Output the (X, Y) coordinate of the center of the cell containing the given text.  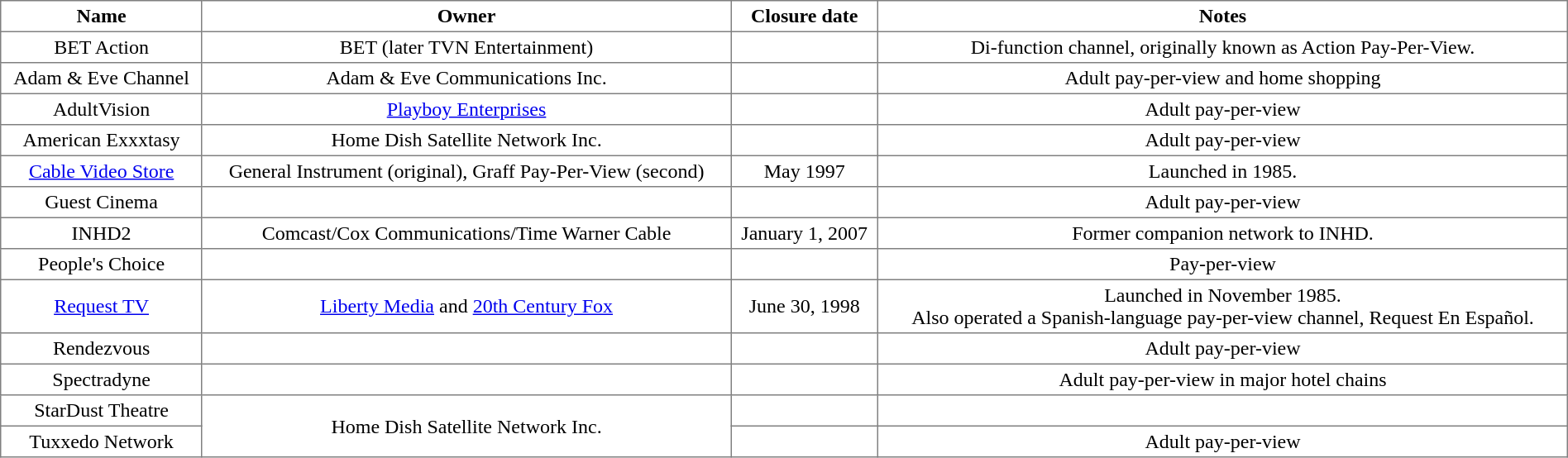
Liberty Media and 20th Century Fox (466, 306)
Spectradyne (102, 379)
Name (102, 17)
Adult pay-per-view and home shopping (1222, 79)
Rendezvous (102, 349)
Adam & Eve Channel (102, 79)
June 30, 1998 (805, 306)
Request TV (102, 306)
BET (later TVN Entertainment) (466, 47)
People's Choice (102, 265)
Launched in November 1985.Also operated a Spanish-language pay-per-view channel, Request En Español. (1222, 306)
Adam & Eve Communications Inc. (466, 79)
General Instrument (original), Graff Pay-Per-View (second) (466, 171)
StarDust Theatre (102, 411)
Owner (466, 17)
Launched in 1985. (1222, 171)
Playboy Enterprises (466, 109)
Closure date (805, 17)
Former companion network to INHD. (1222, 233)
Pay-per-view (1222, 265)
AdultVision (102, 109)
Comcast/Cox Communications/Time Warner Cable (466, 233)
Cable Video Store (102, 171)
Guest Cinema (102, 203)
American Exxxtasy (102, 141)
BET Action (102, 47)
Tuxxedo Network (102, 441)
Adult pay-per-view in major hotel chains (1222, 379)
INHD2 (102, 233)
Di-function channel, originally known as Action Pay-Per-View. (1222, 47)
January 1, 2007 (805, 233)
May 1997 (805, 171)
Notes (1222, 17)
